For the text-containing cell, return its midpoint in (x, y) coordinate format. 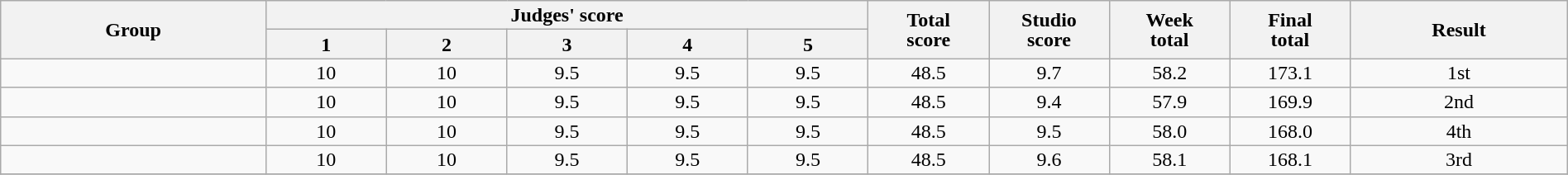
4th (1459, 130)
58.0 (1169, 130)
Weektotal (1169, 30)
2 (447, 45)
173.1 (1290, 73)
2nd (1459, 102)
4 (687, 45)
169.9 (1290, 102)
3rd (1459, 160)
58.2 (1169, 73)
Group (134, 30)
1st (1459, 73)
Totalscore (929, 30)
1 (326, 45)
Judges' score (567, 15)
Finaltotal (1290, 30)
Result (1459, 30)
58.1 (1169, 160)
57.9 (1169, 102)
168.1 (1290, 160)
3 (567, 45)
5 (808, 45)
168.0 (1290, 130)
9.7 (1049, 73)
9.4 (1049, 102)
9.6 (1049, 160)
Studioscore (1049, 30)
